For the text-containing cell, return its midpoint in [x, y] coordinate format. 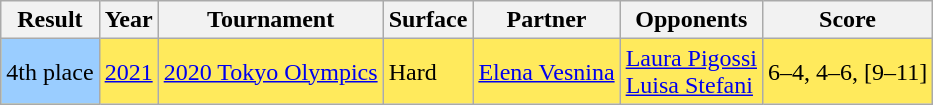
Result [50, 20]
Tournament [270, 20]
Score [847, 20]
6–4, 4–6, [9–11] [847, 72]
2021 [128, 72]
Surface [428, 20]
Year [128, 20]
2020 Tokyo Olympics [270, 72]
Opponents [691, 20]
Elena Vesnina [546, 72]
4th place [50, 72]
Partner [546, 20]
Hard [428, 72]
Laura Pigossi Luisa Stefani [691, 72]
